Identify which cell holds the provided text, then report its [X, Y] central coordinate. 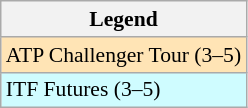
ITF Futures (3–5) [124, 90]
ATP Challenger Tour (3–5) [124, 55]
Legend [124, 19]
